From the cell containing the given text, extract its center point as [X, Y] coordinate. 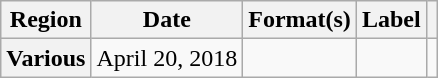
Various [46, 58]
Date [167, 20]
April 20, 2018 [167, 58]
Label [391, 20]
Format(s) [300, 20]
Region [46, 20]
